Output the (x, y) coordinate of the center of the cell containing the given text.  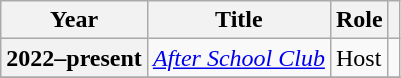
After School Club (238, 58)
Host (359, 58)
Year (74, 20)
2022–present (74, 58)
Role (359, 20)
Title (238, 20)
